Output the [X, Y] coordinate of the center of the cell containing the given text.  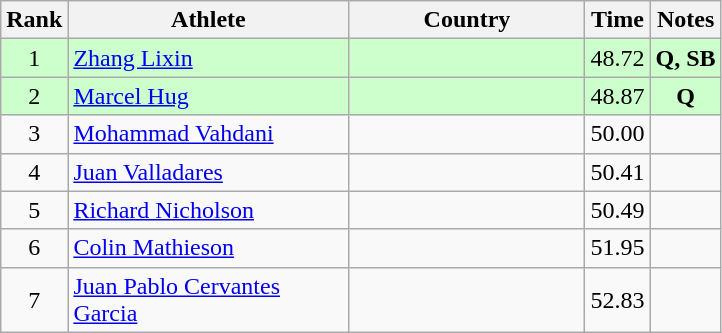
Marcel Hug [208, 96]
Juan Pablo Cervantes Garcia [208, 300]
Athlete [208, 20]
Rank [34, 20]
51.95 [618, 248]
48.87 [618, 96]
5 [34, 210]
Country [467, 20]
2 [34, 96]
Colin Mathieson [208, 248]
Zhang Lixin [208, 58]
4 [34, 172]
Notes [686, 20]
50.41 [618, 172]
Q [686, 96]
1 [34, 58]
50.00 [618, 134]
Q, SB [686, 58]
Juan Valladares [208, 172]
Time [618, 20]
7 [34, 300]
3 [34, 134]
52.83 [618, 300]
6 [34, 248]
Mohammad Vahdani [208, 134]
48.72 [618, 58]
Richard Nicholson [208, 210]
50.49 [618, 210]
